Extract the [x, y] coordinate from the center of the cell holding the provided text.  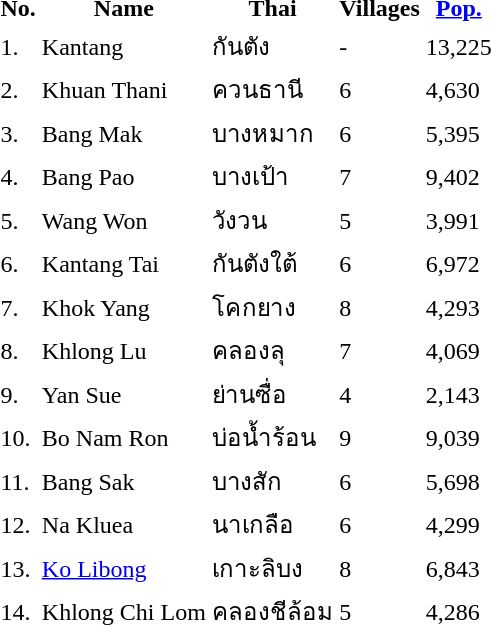
5 [380, 220]
บางหมาก [272, 133]
9 [380, 438]
คลองลุ [272, 350]
Ko Libong [124, 568]
Bang Mak [124, 133]
บางสัก [272, 481]
Wang Won [124, 220]
ย่านซื่อ [272, 394]
เกาะลิบง [272, 568]
4 [380, 394]
Bang Pao [124, 176]
บางเป้า [272, 176]
- [380, 46]
Khok Yang [124, 307]
Khuan Thani [124, 90]
Yan Sue [124, 394]
Kantang [124, 46]
Bang Sak [124, 481]
บ่อน้ำร้อน [272, 438]
นาเกลือ [272, 524]
Kantang Tai [124, 264]
กันตัง [272, 46]
วังวน [272, 220]
Khlong Lu [124, 350]
Na Kluea [124, 524]
Bo Nam Ron [124, 438]
กันตังใต้ [272, 264]
โคกยาง [272, 307]
ควนธานี [272, 90]
